Locate the cell with the specified text and output its [X, Y] center coordinate. 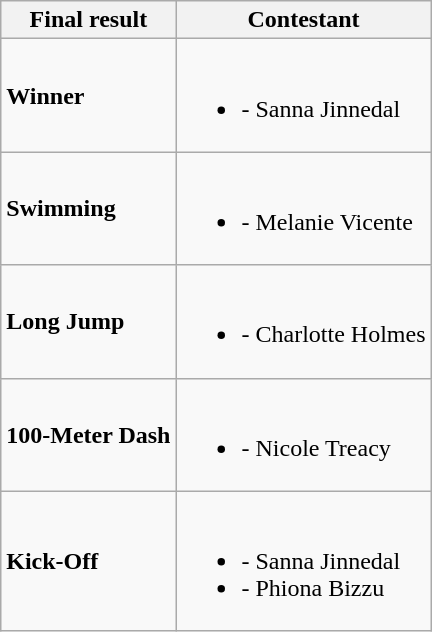
- Charlotte Holmes [304, 322]
Winner [88, 96]
100-Meter Dash [88, 434]
- Sanna Jinnedal - Phiona Bizzu [304, 561]
Long Jump [88, 322]
Contestant [304, 20]
Swimming [88, 208]
Final result [88, 20]
- Nicole Treacy [304, 434]
- Sanna Jinnedal [304, 96]
- Melanie Vicente [304, 208]
Kick-Off [88, 561]
